Pinpoint the cell where the given text exists, returning its [X, Y] midpoint coordinate. 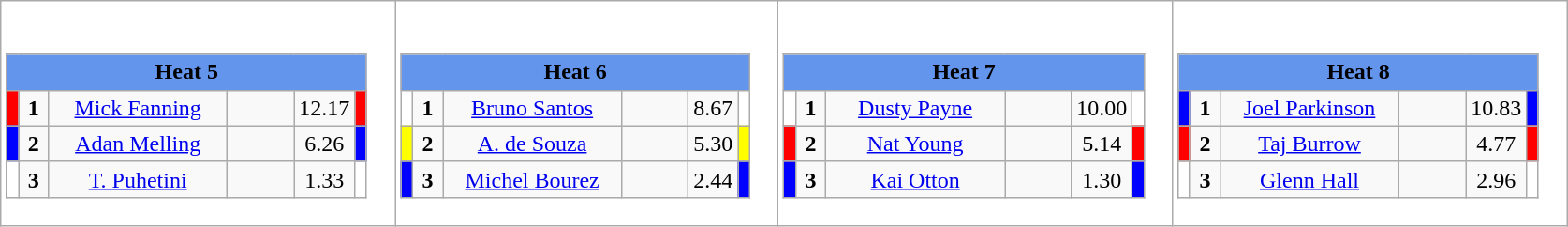
Heat 8 [1358, 72]
Michel Bourez [532, 179]
4.77 [1497, 144]
2.96 [1497, 179]
10.83 [1497, 108]
8.67 [714, 108]
Heat 5 [186, 72]
1.33 [324, 179]
Heat 5 1 Mick Fanning 12.17 2 Adan Melling 6.26 3 T. Puhetini 1.33 [199, 113]
Adan Melling [139, 144]
Mick Fanning [139, 108]
A. de Souza [532, 144]
T. Puhetini [139, 179]
Kai Otton [916, 179]
5.30 [714, 144]
12.17 [324, 108]
2.44 [714, 179]
Bruno Santos [532, 108]
5.14 [1102, 144]
Taj Burrow [1309, 144]
Heat 7 [964, 72]
Heat 8 1 Joel Parkinson 10.83 2 Taj Burrow 4.77 3 Glenn Hall 2.96 [1369, 113]
10.00 [1102, 108]
Heat 7 1 Dusty Payne 10.00 2 Nat Young 5.14 3 Kai Otton 1.30 [976, 113]
Heat 6 [575, 72]
6.26 [324, 144]
Heat 6 1 Bruno Santos 8.67 2 A. de Souza 5.30 3 Michel Bourez 2.44 [586, 113]
Glenn Hall [1309, 179]
1.30 [1102, 179]
Nat Young [916, 144]
Dusty Payne [916, 108]
Joel Parkinson [1309, 108]
